Return [X, Y] of the center of cell containing provided text 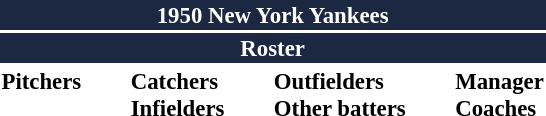
Roster [272, 48]
1950 New York Yankees [272, 15]
